Capture the cell that displays the provided text and extract its (x, y) central coordinate. 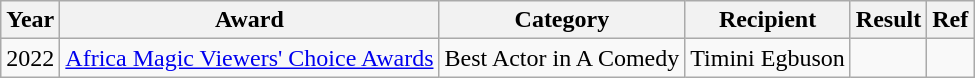
Award (250, 20)
Africa Magic Viewers' Choice Awards (250, 58)
Ref (950, 20)
Result (888, 20)
Timini Egbuson (768, 58)
Category (562, 20)
Best Actor in A Comedy (562, 58)
Year (30, 20)
2022 (30, 58)
Recipient (768, 20)
